Search for the cell housing the specified text and yield its [x, y] center coordinate. 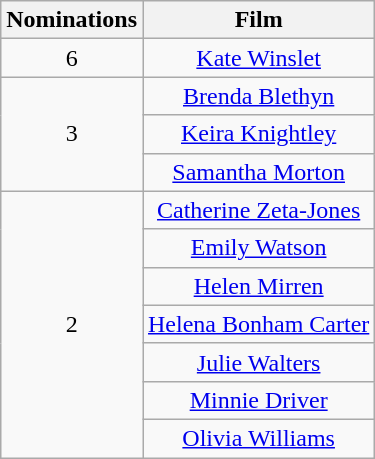
6 [72, 58]
Samantha Morton [258, 172]
Emily Watson [258, 248]
Brenda Blethyn [258, 96]
Nominations [72, 20]
Kate Winslet [258, 58]
Julie Walters [258, 362]
3 [72, 134]
Helen Mirren [258, 286]
Film [258, 20]
Keira Knightley [258, 134]
Helena Bonham Carter [258, 324]
Olivia Williams [258, 438]
Catherine Zeta-Jones [258, 210]
Minnie Driver [258, 400]
2 [72, 324]
